Search for the cell housing the specified text and yield its (x, y) center coordinate. 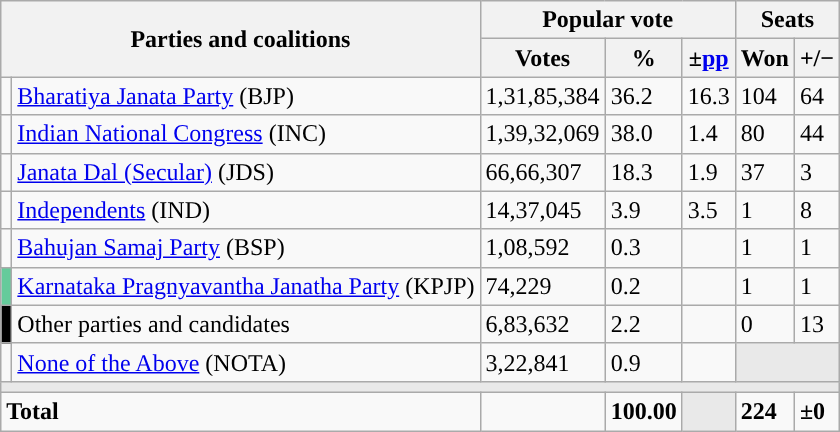
74,229 (542, 286)
37 (764, 172)
Independents (IND) (246, 210)
14,37,045 (542, 210)
Seats (787, 20)
224 (764, 411)
Karnataka Pragnyavantha Janatha Party (KPJP) (246, 286)
None of the Above (NOTA) (246, 362)
1.4 (708, 134)
18.3 (644, 172)
Indian National Congress (INC) (246, 134)
Won (764, 58)
64 (816, 96)
36.2 (644, 96)
Votes (542, 58)
8 (816, 210)
104 (764, 96)
1,08,592 (542, 248)
Janata Dal (Secular) (JDS) (246, 172)
3,22,841 (542, 362)
1,31,85,384 (542, 96)
1.9 (708, 172)
3.9 (644, 210)
Total (240, 411)
80 (764, 134)
1,39,32,069 (542, 134)
±pp (708, 58)
13 (816, 324)
±0 (816, 411)
3.5 (708, 210)
+/− (816, 58)
38.0 (644, 134)
16.3 (708, 96)
2.2 (644, 324)
Other parties and candidates (246, 324)
44 (816, 134)
100.00 (644, 411)
0.2 (644, 286)
0.9 (644, 362)
Bahujan Samaj Party (BSP) (246, 248)
Parties and coalitions (240, 39)
Popular vote (608, 20)
% (644, 58)
3 (816, 172)
66,66,307 (542, 172)
0 (764, 324)
6,83,632 (542, 324)
Bharatiya Janata Party (BJP) (246, 96)
0.3 (644, 248)
